Return [X, Y] of the center of cell containing provided text 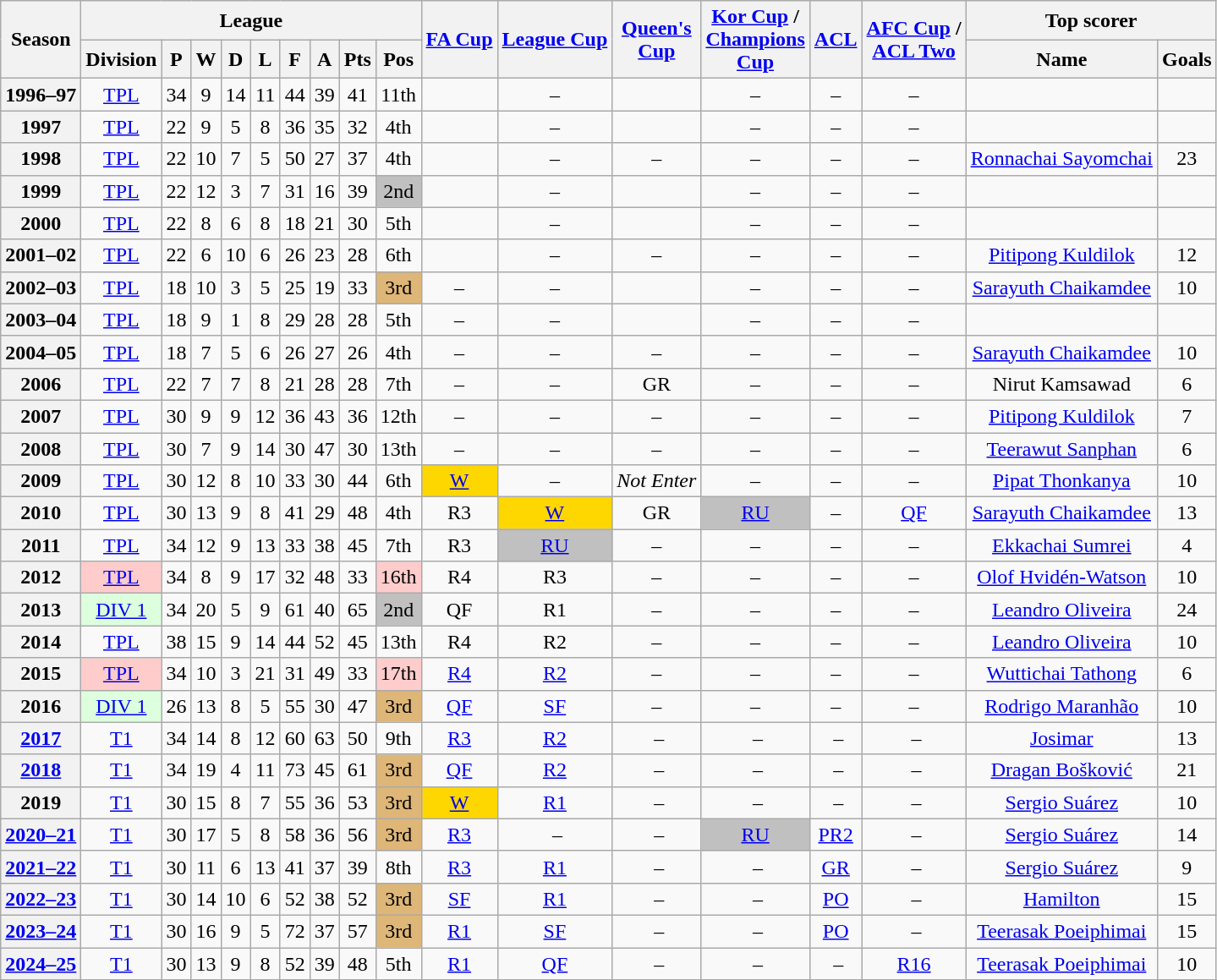
Hamilton [1061, 899]
Kor Cup /ChampionsCup [755, 40]
Rodrigo Maranhão [1061, 706]
2013 [41, 610]
Pipat Thonkanya [1061, 481]
35 [325, 127]
20 [206, 610]
Ekkachai Sumrei [1061, 545]
2003–04 [41, 320]
F [294, 59]
Wuttichai Tathong [1061, 674]
1996–97 [41, 95]
2001–02 [41, 255]
49 [325, 674]
24 [1187, 610]
Division [122, 59]
Dragan Bošković [1061, 770]
2008 [41, 449]
56 [357, 835]
63 [325, 738]
2024–25 [41, 963]
2017 [41, 738]
Name [1061, 59]
Teerawut Sanphan [1061, 449]
2020–21 [41, 835]
11th [398, 95]
40 [325, 610]
Nirut Kamsawad [1061, 384]
League [251, 20]
2018 [41, 770]
2007 [41, 416]
Pos [398, 59]
Ronnachai Sayomchai [1061, 159]
2023–24 [41, 931]
A [325, 59]
2019 [41, 802]
PR2 [836, 835]
2009 [41, 481]
2011 [41, 545]
53 [357, 802]
Josimar [1061, 738]
12th [398, 416]
8th [398, 867]
Pts [357, 59]
16th [398, 578]
League Cup [555, 40]
2006 [41, 384]
Top scorer [1091, 20]
2010 [41, 513]
Olof Hvidén-Watson [1061, 578]
1999 [41, 191]
AFC Cup /ACL Two [913, 40]
FA Cup [459, 40]
2004–05 [41, 352]
2016 [41, 706]
9th [398, 738]
17th [398, 674]
2022–23 [41, 899]
2015 [41, 674]
72 [294, 931]
57 [357, 931]
1998 [41, 159]
25 [294, 287]
65 [357, 610]
Queen'sCup [656, 40]
60 [294, 738]
R16 [913, 963]
2002–03 [41, 287]
73 [294, 770]
2014 [41, 642]
L [266, 59]
ACL [836, 40]
Season [41, 40]
P [176, 59]
2021–22 [41, 867]
2000 [41, 223]
2012 [41, 578]
1 [235, 320]
D [235, 59]
58 [294, 835]
Not Enter [656, 481]
Goals [1187, 59]
43 [325, 416]
1997 [41, 127]
